Provide the (X, Y) coordinate of the cell's center where the given text is located.  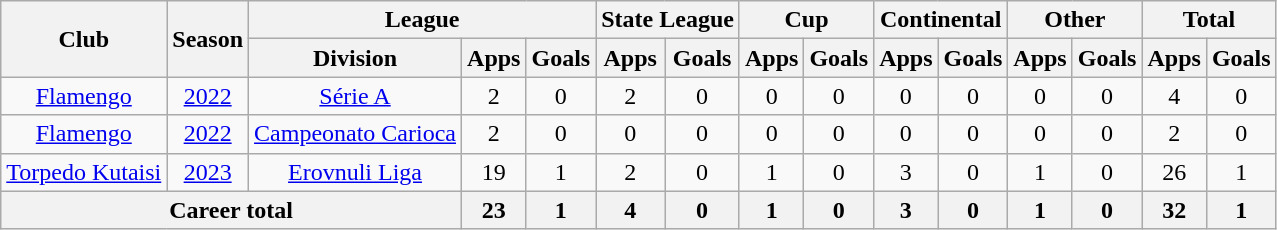
Total (1209, 20)
State League (668, 20)
Career total (232, 210)
Torpedo Kutaisi (84, 172)
2023 (208, 172)
Club (84, 39)
23 (494, 210)
Division (356, 58)
Cup (806, 20)
Campeonato Carioca (356, 134)
Other (1075, 20)
26 (1174, 172)
19 (494, 172)
Série A (356, 96)
Continental (941, 20)
Erovnuli Liga (356, 172)
32 (1174, 210)
Season (208, 39)
League (422, 20)
